Output the (X, Y) coordinate of the center of the cell containing the given text.  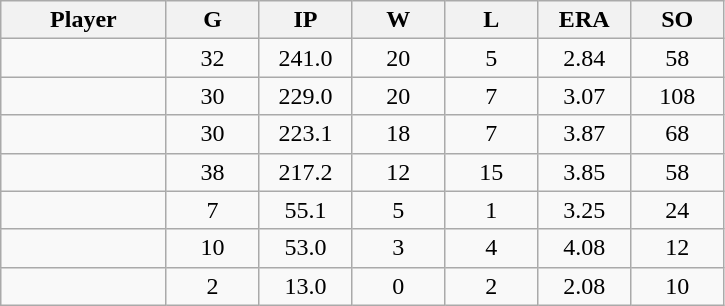
Player (84, 20)
L (492, 20)
4 (492, 248)
55.1 (306, 210)
223.1 (306, 134)
2.84 (584, 58)
W (398, 20)
SO (678, 20)
15 (492, 172)
1 (492, 210)
3.07 (584, 96)
3.87 (584, 134)
241.0 (306, 58)
13.0 (306, 286)
68 (678, 134)
3 (398, 248)
108 (678, 96)
217.2 (306, 172)
229.0 (306, 96)
0 (398, 286)
4.08 (584, 248)
53.0 (306, 248)
18 (398, 134)
IP (306, 20)
3.25 (584, 210)
38 (212, 172)
ERA (584, 20)
24 (678, 210)
3.85 (584, 172)
2.08 (584, 286)
32 (212, 58)
G (212, 20)
